Scan for the cell matching the given text and deliver its [x, y] coordinate at center. 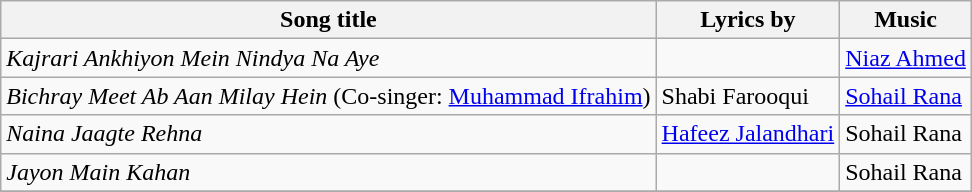
Song title [328, 20]
Bichray Meet Ab Aan Milay Hein (Co-singer: Muhammad Ifrahim) [328, 96]
Niaz Ahmed [906, 58]
Kajrari Ankhiyon Mein Nindya Na Aye [328, 58]
Lyrics by [748, 20]
Hafeez Jalandhari [748, 134]
Music [906, 20]
Jayon Main Kahan [328, 172]
Naina Jaagte Rehna [328, 134]
Shabi Farooqui [748, 96]
